Extract the (X, Y) coordinate from the center of the cell holding the provided text.  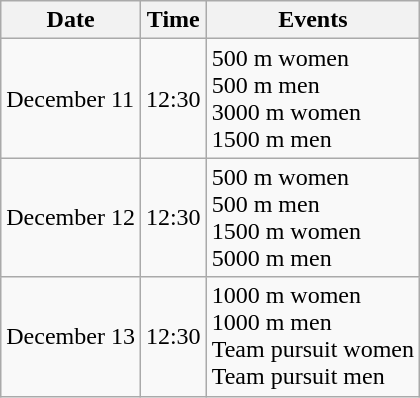
December 11 (71, 98)
Time (173, 20)
500 m women500 m men1500 m women5000 m men (312, 218)
Events (312, 20)
Date (71, 20)
500 m women500 m men3000 m women1500 m men (312, 98)
December 13 (71, 336)
December 12 (71, 218)
1000 m women1000 m menTeam pursuit womenTeam pursuit men (312, 336)
